From the cell containing the given text, extract its center point as [x, y] coordinate. 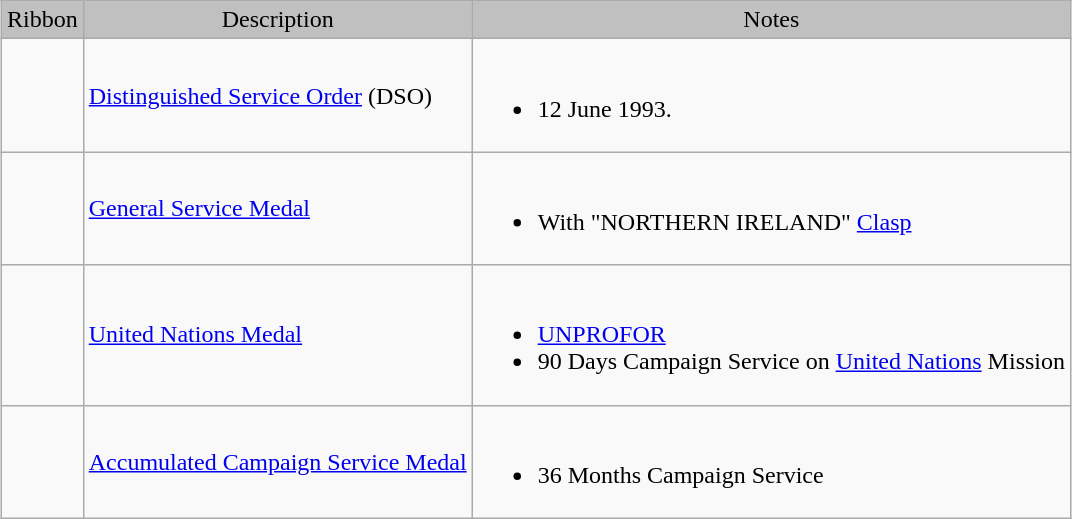
Notes [771, 20]
United Nations Medal [278, 335]
General Service Medal [278, 208]
Ribbon [42, 20]
With "NORTHERN IRELAND" Clasp [771, 208]
Description [278, 20]
Accumulated Campaign Service Medal [278, 462]
UNPROFOR90 Days Campaign Service on United Nations Mission [771, 335]
12 June 1993. [771, 96]
Distinguished Service Order (DSO) [278, 96]
36 Months Campaign Service [771, 462]
